Locate the cell with the specified text and output its (x, y) center coordinate. 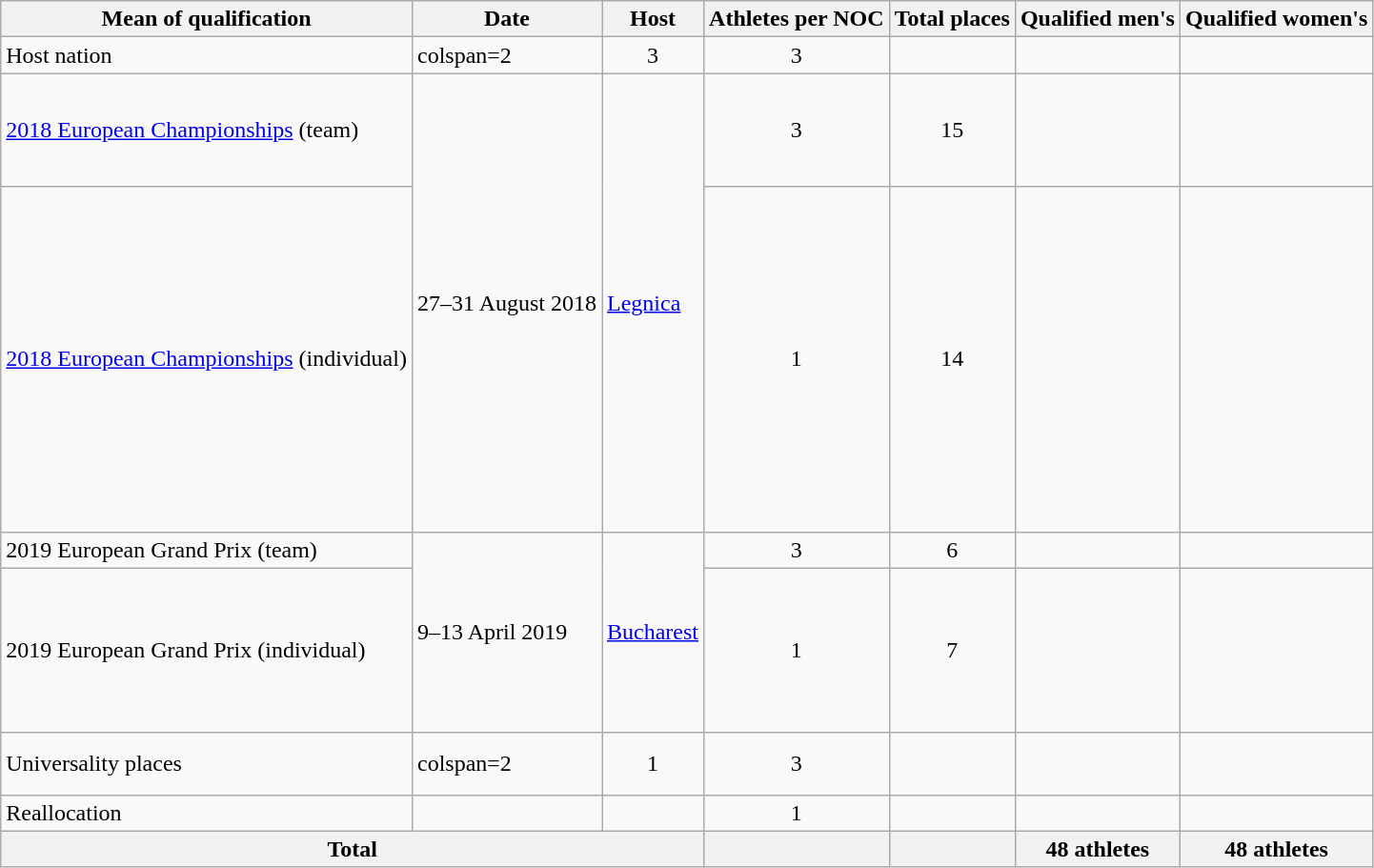
Total (353, 849)
Qualified women's (1276, 19)
2018 European Championships (team) (207, 130)
2019 European Grand Prix (team) (207, 550)
14 (952, 359)
Legnica (654, 303)
Athletes per NOC (797, 19)
Universality places (207, 764)
7 (952, 650)
Host (654, 19)
15 (952, 130)
2018 European Championships (individual) (207, 359)
Qualified men's (1098, 19)
2019 European Grand Prix (individual) (207, 650)
Date (507, 19)
27–31 August 2018 (507, 303)
Reallocation (207, 813)
Total places (952, 19)
Mean of qualification (207, 19)
Bucharest (654, 633)
Host nation (207, 55)
6 (952, 550)
9–13 April 2019 (507, 633)
